Search for the cell housing the specified text and yield its [x, y] center coordinate. 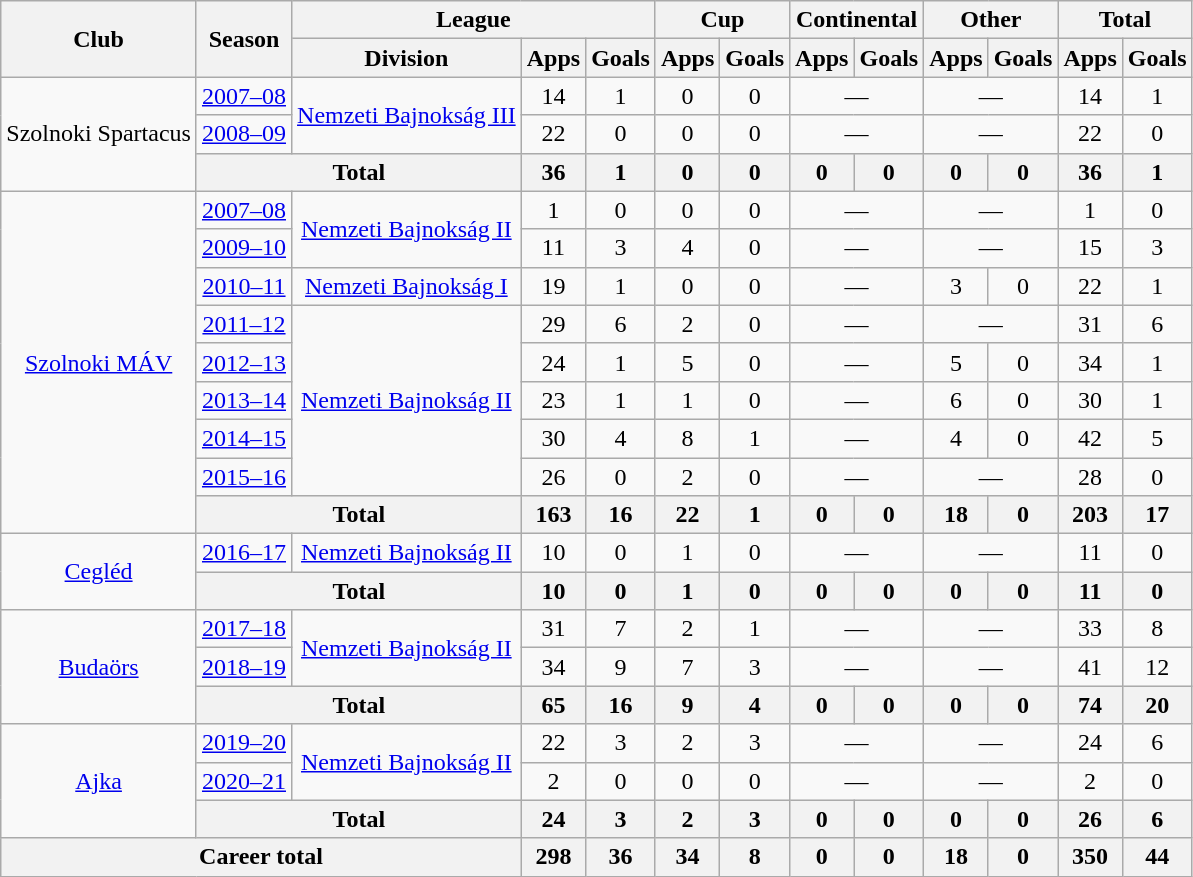
19 [553, 286]
20 [1157, 705]
2014–15 [244, 438]
2019–20 [244, 743]
28 [1090, 477]
2015–16 [244, 477]
15 [1090, 248]
Nemzeti Bajnokság III [407, 115]
163 [553, 515]
Career total [261, 857]
Nemzeti Bajnokság I [407, 286]
Division [407, 58]
Season [244, 39]
23 [553, 400]
Ajka [99, 781]
65 [553, 705]
203 [1090, 515]
Club [99, 39]
2010–11 [244, 286]
Cup [722, 20]
41 [1090, 667]
Other [991, 20]
33 [1090, 629]
Szolnoki MÁV [99, 362]
Cegléd [99, 572]
2008–09 [244, 134]
2020–21 [244, 781]
2017–18 [244, 629]
2011–12 [244, 324]
298 [553, 857]
350 [1090, 857]
2018–19 [244, 667]
Continental [857, 20]
17 [1157, 515]
2012–13 [244, 362]
12 [1157, 667]
Budaörs [99, 667]
42 [1090, 438]
44 [1157, 857]
74 [1090, 705]
2016–17 [244, 553]
Szolnoki Spartacus [99, 134]
League [474, 20]
2013–14 [244, 400]
2009–10 [244, 248]
29 [553, 324]
